Locate the cell with the specified text and output its (X, Y) center coordinate. 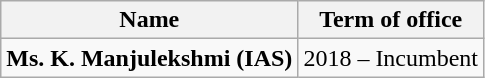
Term of office (391, 20)
2018 – Incumbent (391, 58)
Name (150, 20)
Ms. K. Manjulekshmi (IAS) (150, 58)
